Return (x, y) of the center of cell containing provided text 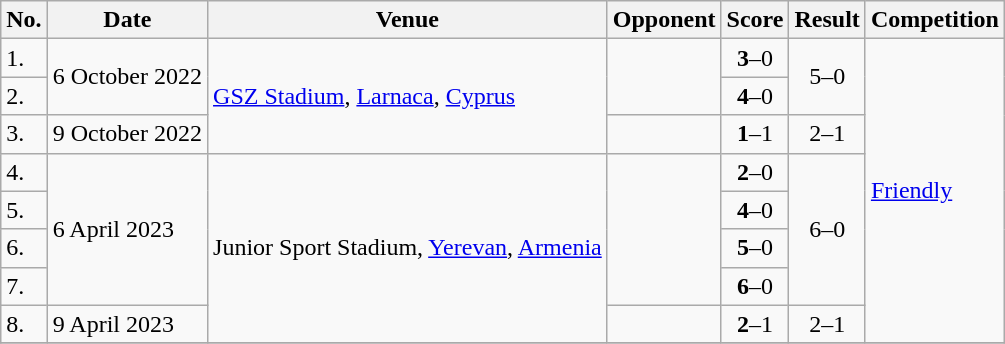
Score (755, 20)
1. (24, 58)
3–0 (755, 58)
1–1 (755, 134)
Opponent (664, 20)
Date (127, 20)
No. (24, 20)
Junior Sport Stadium, Yerevan, Armenia (408, 248)
8. (24, 324)
5. (24, 210)
9 April 2023 (127, 324)
Venue (408, 20)
7. (24, 286)
6. (24, 248)
GSZ Stadium, Larnaca, Cyprus (408, 96)
Friendly (934, 191)
Competition (934, 20)
6 October 2022 (127, 77)
Result (827, 20)
6 April 2023 (127, 229)
2–0 (755, 172)
2. (24, 96)
4. (24, 172)
9 October 2022 (127, 134)
3. (24, 134)
